Identify which cell holds the provided text, then report its (x, y) central coordinate. 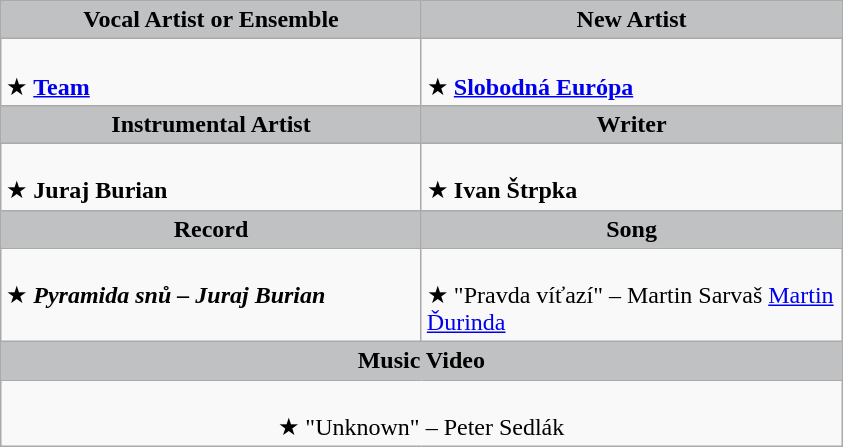
★ "Unknown" – Peter Sedlák (422, 414)
Record (212, 229)
★ "Pravda víťazí" – Martin Sarvaš Martin Ďurinda (632, 295)
★ Team (212, 72)
Music Video (422, 361)
Song (632, 229)
★ Juraj Burian (212, 176)
Writer (632, 124)
Instrumental Artist (212, 124)
New Artist (632, 20)
Vocal Artist or Ensemble (212, 20)
★ Pyramida snů – Juraj Burian (212, 295)
★ Slobodná Európa (632, 72)
★ Ivan Štrpka (632, 176)
